Pinpoint the cell where the given text exists, returning its (x, y) midpoint coordinate. 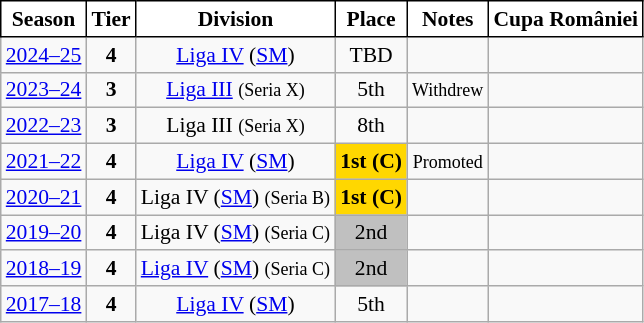
Withdrew (448, 90)
2021–22 (44, 162)
2017–18 (44, 304)
2024–25 (44, 55)
Promoted (448, 162)
Season (44, 19)
2019–20 (44, 233)
TBD (371, 55)
2022–23 (44, 126)
2018–19 (44, 269)
Cupa României (566, 19)
2020–21 (44, 197)
Place (371, 19)
8th (371, 126)
Notes (448, 19)
Tier (110, 19)
2023–24 (44, 90)
Division (236, 19)
Liga IV (SM) (Seria B) (236, 197)
